Extract the (X, Y) coordinate from the center of the cell holding the provided text.  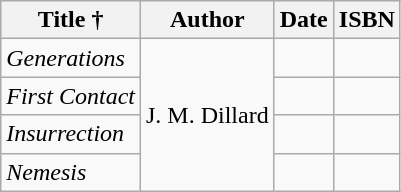
Title † (71, 20)
Date (304, 20)
Generations (71, 58)
Author (207, 20)
ISBN (366, 20)
Nemesis (71, 172)
Insurrection (71, 134)
J. M. Dillard (207, 115)
First Contact (71, 96)
